Capture the cell that displays the provided text and extract its [X, Y] central coordinate. 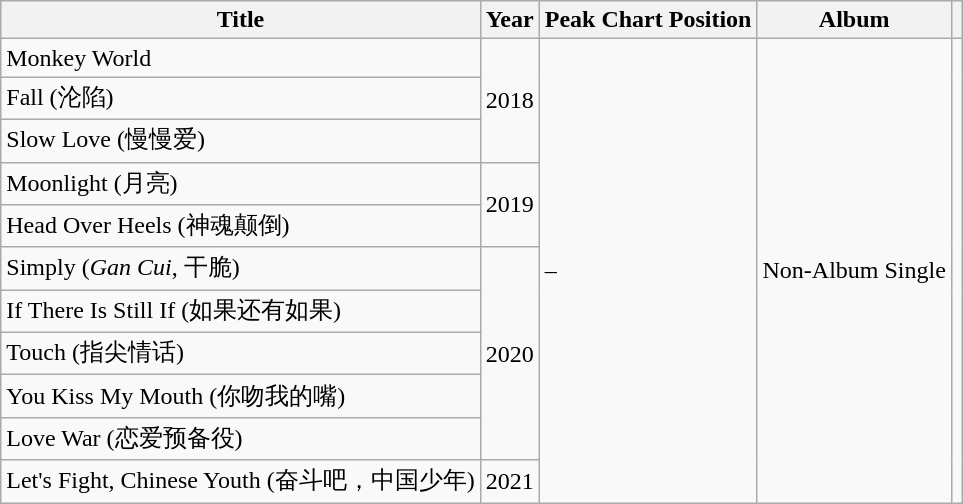
If There Is Still If (如果还有如果) [240, 312]
Slow Love (慢慢爱) [240, 140]
2020 [510, 354]
2018 [510, 100]
Love War (恋爱预备役) [240, 438]
You Kiss My Mouth (你吻我的嘴) [240, 396]
Head Over Heels (神魂颠倒) [240, 226]
2021 [510, 482]
2019 [510, 204]
Peak Chart Position [648, 20]
Non-Album Single [854, 271]
Simply (Gan Cui, 干脆) [240, 268]
Year [510, 20]
Fall (沦陷) [240, 98]
Let's Fight, Chinese Youth (奋斗吧，中国少年) [240, 482]
Touch (指尖情话) [240, 354]
Moonlight (月亮) [240, 184]
Monkey World [240, 58]
Album [854, 20]
– [648, 271]
Title [240, 20]
